Identify which cell holds the provided text, then report its [x, y] central coordinate. 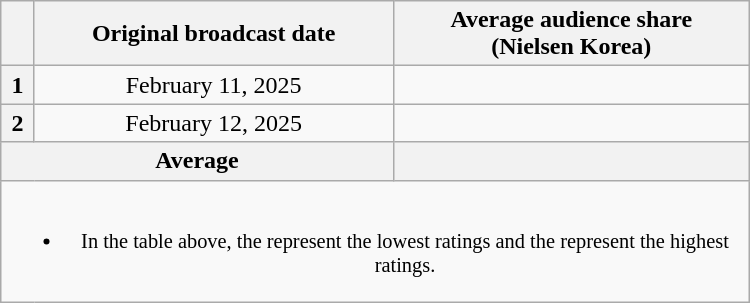
2 [18, 123]
In the table above, the represent the lowest ratings and the represent the highest ratings. [375, 241]
Original broadcast date [214, 34]
Average audience share(Nielsen Korea) [571, 34]
February 12, 2025 [214, 123]
February 11, 2025 [214, 85]
1 [18, 85]
Average [197, 161]
